Provide the [X, Y] coordinate of the cell's center where the given text is located.  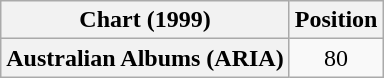
Chart (1999) [145, 20]
Position [336, 20]
Australian Albums (ARIA) [145, 58]
80 [336, 58]
